Return (X, Y) of the center of cell containing provided text 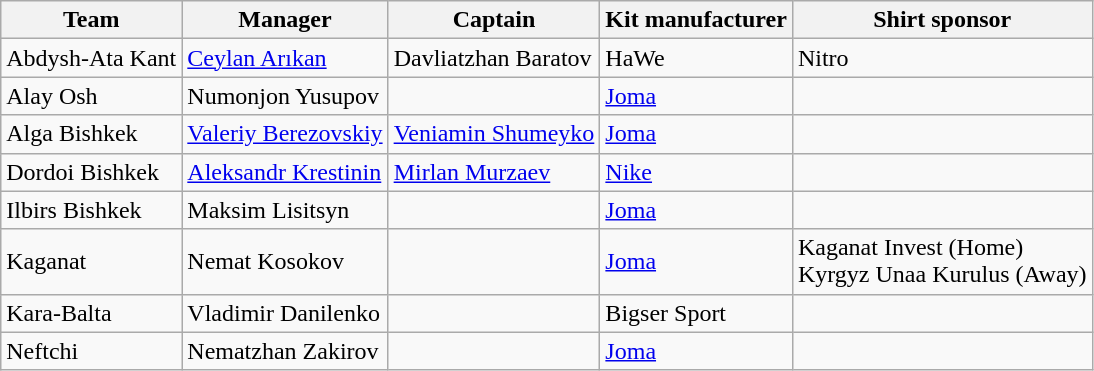
Kaganat Invest (Home) Kyrgyz Unaa Kurulus (Away) (942, 262)
Alay Osh (92, 96)
Abdysh-Ata Kant (92, 58)
Dordoi Bishkek (92, 172)
Shirt sponsor (942, 20)
Aleksandr Krestinin (285, 172)
Nitro (942, 58)
Bigser Sport (696, 313)
Alga Bishkek (92, 134)
Kara-Balta (92, 313)
Manager (285, 20)
Ilbirs Bishkek (92, 210)
Nike (696, 172)
Nemat Kosokov (285, 262)
Veniamin Shumeyko (494, 134)
Mirlan Murzaev (494, 172)
Ceylan Arıkan (285, 58)
Kit manufacturer (696, 20)
Captain (494, 20)
Numonjon Yusupov (285, 96)
Valeriy Berezovskiy (285, 134)
Kaganat (92, 262)
HaWe (696, 58)
Davliatzhan Baratov (494, 58)
Team (92, 20)
Maksim Lisitsyn (285, 210)
Vladimir Danilenko (285, 313)
Nematzhan Zakirov (285, 351)
Neftchi (92, 351)
